From the cell containing the given text, extract its center point as [X, Y] coordinate. 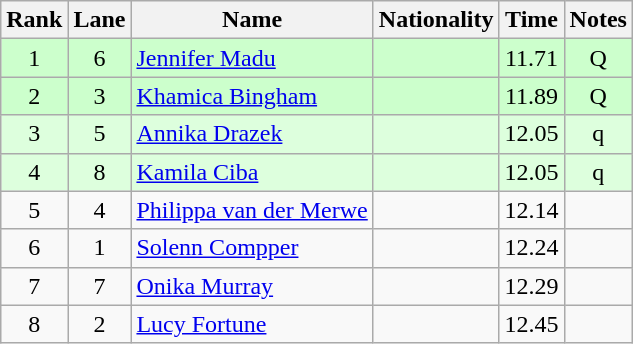
11.71 [532, 58]
12.14 [532, 210]
Name [252, 20]
11.89 [532, 96]
12.24 [532, 248]
Lane [100, 20]
Annika Drazek [252, 134]
Philippa van der Merwe [252, 210]
Kamila Ciba [252, 172]
Jennifer Madu [252, 58]
12.29 [532, 286]
Time [532, 20]
Notes [598, 20]
Khamica Bingham [252, 96]
12.45 [532, 324]
Rank [34, 20]
Solenn Compper [252, 248]
Onika Murray [252, 286]
Nationality [436, 20]
Lucy Fortune [252, 324]
